Return the [x, y] coordinate for the center point of the cell that contains the specified text.  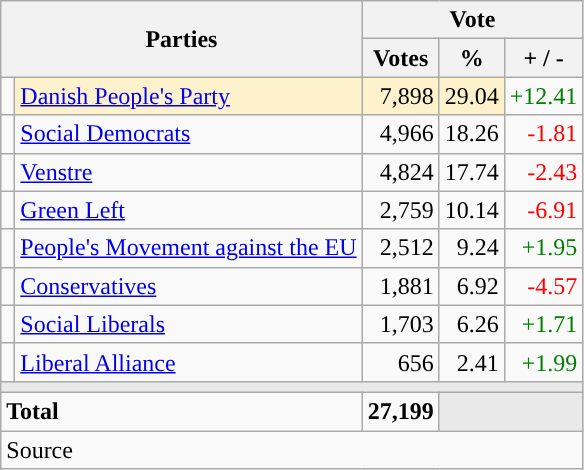
Conservatives [188, 286]
+1.71 [544, 324]
27,199 [400, 411]
29.04 [472, 96]
2,759 [400, 210]
6.26 [472, 324]
+12.41 [544, 96]
+1.99 [544, 362]
9.24 [472, 248]
656 [400, 362]
-1.81 [544, 134]
+1.95 [544, 248]
-2.43 [544, 172]
Danish People's Party [188, 96]
Total [182, 411]
% [472, 58]
People's Movement against the EU [188, 248]
2,512 [400, 248]
Liberal Alliance [188, 362]
-6.91 [544, 210]
17.74 [472, 172]
Vote [472, 20]
-4.57 [544, 286]
Source [292, 449]
2.41 [472, 362]
Social Democrats [188, 134]
6.92 [472, 286]
Green Left [188, 210]
+ / - [544, 58]
1,881 [400, 286]
Venstre [188, 172]
10.14 [472, 210]
4,966 [400, 134]
Social Liberals [188, 324]
7,898 [400, 96]
4,824 [400, 172]
18.26 [472, 134]
Parties [182, 39]
Votes [400, 58]
1,703 [400, 324]
